Detect which cell encompasses the target text, then output its (X, Y) center coordinate. 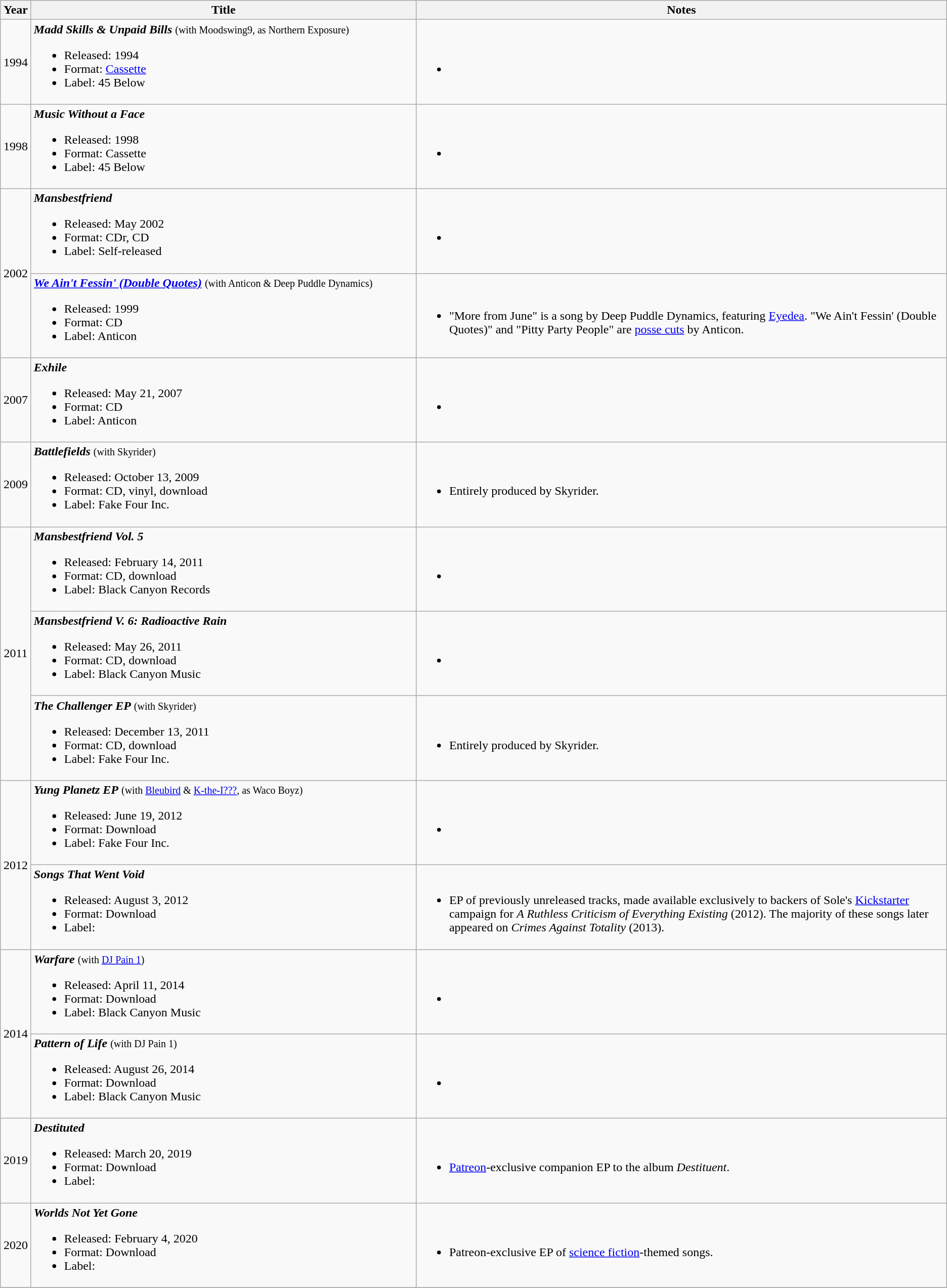
Music Without a FaceReleased: 1998Format: CassetteLabel: 45 Below (224, 147)
Songs That Went VoidReleased: August 3, 2012Format: DownloadLabel: (224, 907)
Mansbestfriend Vol. 5Released: February 14, 2011Format: CD, downloadLabel: Black Canyon Records (224, 569)
1994 (16, 62)
Year (16, 10)
2009 (16, 485)
2012 (16, 865)
2011 (16, 654)
DestitutedReleased: March 20, 2019Format: DownloadLabel: (224, 1161)
Patreon-exclusive companion EP to the album Destituent. (681, 1161)
We Ain't Fessin' (Double Quotes) (with Anticon & Deep Puddle Dynamics)Released: 1999Format: CDLabel: Anticon (224, 316)
MansbestfriendReleased: May 2002Format: CDr, CDLabel: Self-released (224, 231)
1998 (16, 147)
Notes (681, 10)
The Challenger EP (with Skyrider)Released: December 13, 2011Format: CD, downloadLabel: Fake Four Inc. (224, 738)
Battlefields (with Skyrider)Released: October 13, 2009Format: CD, vinyl, downloadLabel: Fake Four Inc. (224, 485)
2014 (16, 1034)
Patreon-exclusive EP of science fiction-themed songs. (681, 1246)
Yung Planetz EP (with Bleubird & K-the-I???, as Waco Boyz)Released: June 19, 2012Format: DownloadLabel: Fake Four Inc. (224, 823)
Warfare (with DJ Pain 1)Released: April 11, 2014Format: DownloadLabel: Black Canyon Music (224, 992)
Madd Skills & Unpaid Bills (with Moodswing9, as Northern Exposure)Released: 1994Format: CassetteLabel: 45 Below (224, 62)
2007 (16, 400)
Mansbestfriend V. 6: Radioactive RainReleased: May 26, 2011Format: CD, downloadLabel: Black Canyon Music (224, 654)
Pattern of Life (with DJ Pain 1)Released: August 26, 2014Format: DownloadLabel: Black Canyon Music (224, 1077)
Worlds Not Yet GoneReleased: February 4, 2020Format: DownloadLabel: (224, 1246)
Title (224, 10)
2020 (16, 1246)
2019 (16, 1161)
ExhileReleased: May 21, 2007Format: CDLabel: Anticon (224, 400)
2002 (16, 273)
